From the cell containing the given text, extract its center point as [x, y] coordinate. 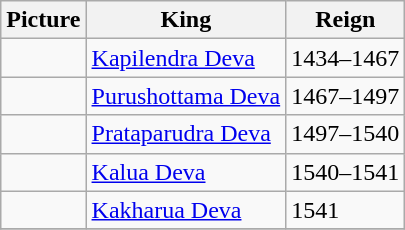
Kakharua Deva [186, 210]
1497–1540 [346, 134]
Prataparudra Deva [186, 134]
Reign [346, 20]
1467–1497 [346, 96]
1540–1541 [346, 172]
Kalua Deva [186, 172]
1541 [346, 210]
Kapilendra Deva [186, 58]
King [186, 20]
Purushottama Deva [186, 96]
Picture [44, 20]
1434–1467 [346, 58]
